Return (x, y) of the center of cell containing provided text 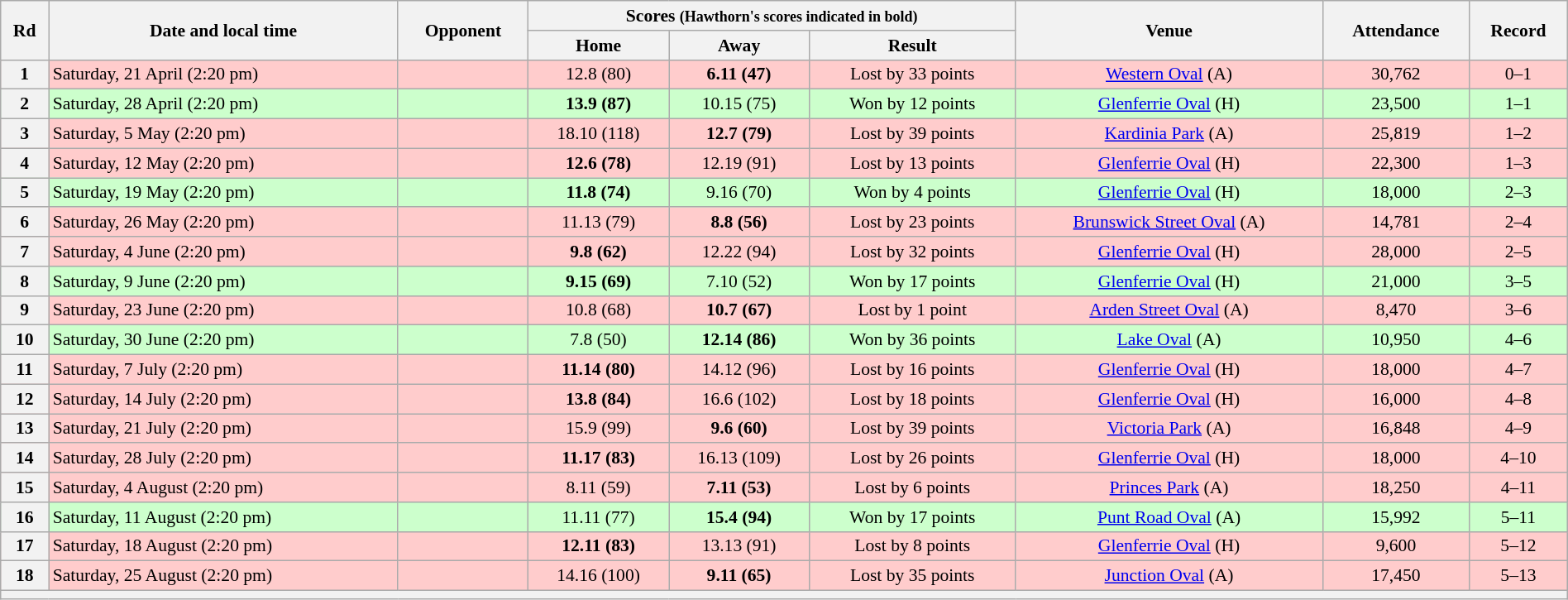
5 (25, 193)
11 (25, 370)
15.9 (99) (599, 429)
Opponent (463, 30)
4–7 (1518, 370)
Lost by 33 points (913, 74)
9.16 (70) (739, 193)
14 (25, 458)
11.17 (83) (599, 458)
11.13 (79) (599, 223)
Saturday, 28 July (2:20 pm) (223, 458)
7 (25, 252)
Saturday, 7 July (2:20 pm) (223, 370)
Saturday, 4 June (2:20 pm) (223, 252)
4–6 (1518, 340)
10.15 (75) (739, 104)
12.14 (86) (739, 340)
11.8 (74) (599, 193)
3–6 (1518, 310)
15 (25, 487)
Victoria Park (A) (1169, 429)
Lost by 6 points (913, 487)
Attendance (1396, 30)
4–8 (1518, 399)
12.11 (83) (599, 546)
Lost by 1 point (913, 310)
Saturday, 21 July (2:20 pm) (223, 429)
22,300 (1396, 163)
Saturday, 28 April (2:20 pm) (223, 104)
16,848 (1396, 429)
Princes Park (A) (1169, 487)
8 (25, 281)
7.11 (53) (739, 487)
Lost by 16 points (913, 370)
12.22 (94) (739, 252)
5–11 (1518, 517)
3 (25, 134)
2 (25, 104)
13 (25, 429)
12.6 (78) (599, 163)
1–1 (1518, 104)
Kardinia Park (A) (1169, 134)
Record (1518, 30)
Lost by 32 points (913, 252)
7.8 (50) (599, 340)
6 (25, 223)
3–5 (1518, 281)
11.11 (77) (599, 517)
6.11 (47) (739, 74)
9.11 (65) (739, 576)
5–13 (1518, 576)
Saturday, 19 May (2:20 pm) (223, 193)
15.4 (94) (739, 517)
16.13 (109) (739, 458)
Lost by 26 points (913, 458)
18 (25, 576)
16,000 (1396, 399)
12.8 (80) (599, 74)
10.7 (67) (739, 310)
Arden Street Oval (A) (1169, 310)
9 (25, 310)
Saturday, 26 May (2:20 pm) (223, 223)
4–10 (1518, 458)
17 (25, 546)
Saturday, 12 May (2:20 pm) (223, 163)
2–5 (1518, 252)
4–9 (1518, 429)
Saturday, 9 June (2:20 pm) (223, 281)
2–3 (1518, 193)
9,600 (1396, 546)
Junction Oval (A) (1169, 576)
1–3 (1518, 163)
18,250 (1396, 487)
Brunswick Street Oval (A) (1169, 223)
Lost by 8 points (913, 546)
1 (25, 74)
10,950 (1396, 340)
21,000 (1396, 281)
25,819 (1396, 134)
17,450 (1396, 576)
Saturday, 11 August (2:20 pm) (223, 517)
13.8 (84) (599, 399)
7.10 (52) (739, 281)
Lost by 35 points (913, 576)
4 (25, 163)
Saturday, 30 June (2:20 pm) (223, 340)
Result (913, 46)
Western Oval (A) (1169, 74)
Saturday, 18 August (2:20 pm) (223, 546)
Saturday, 4 August (2:20 pm) (223, 487)
Saturday, 25 August (2:20 pm) (223, 576)
Saturday, 5 May (2:20 pm) (223, 134)
14.16 (100) (599, 576)
14,781 (1396, 223)
12.7 (79) (739, 134)
Won by 12 points (913, 104)
10 (25, 340)
Rd (25, 30)
8,470 (1396, 310)
Home (599, 46)
Lost by 23 points (913, 223)
Won by 36 points (913, 340)
28,000 (1396, 252)
12.19 (91) (739, 163)
10.8 (68) (599, 310)
Punt Road Oval (A) (1169, 517)
Lake Oval (A) (1169, 340)
9.15 (69) (599, 281)
14.12 (96) (739, 370)
1–2 (1518, 134)
23,500 (1396, 104)
5–12 (1518, 546)
Won by 4 points (913, 193)
0–1 (1518, 74)
13.9 (87) (599, 104)
18.10 (118) (599, 134)
Date and local time (223, 30)
12 (25, 399)
15,992 (1396, 517)
Lost by 13 points (913, 163)
4–11 (1518, 487)
16.6 (102) (739, 399)
Scores (Hawthorn's scores indicated in bold) (772, 16)
Saturday, 23 June (2:20 pm) (223, 310)
9.6 (60) (739, 429)
Venue (1169, 30)
2–4 (1518, 223)
Away (739, 46)
Saturday, 14 July (2:20 pm) (223, 399)
30,762 (1396, 74)
Saturday, 21 April (2:20 pm) (223, 74)
16 (25, 517)
Lost by 18 points (913, 399)
8.8 (56) (739, 223)
11.14 (80) (599, 370)
9.8 (62) (599, 252)
13.13 (91) (739, 546)
8.11 (59) (599, 487)
